Locate the cell with the specified text and output its (X, Y) center coordinate. 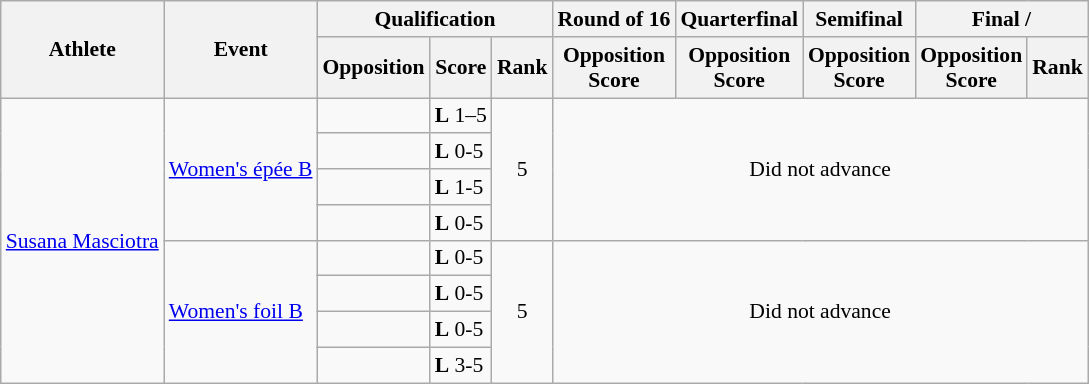
Susana Masciotra (82, 240)
Opposition (374, 68)
Women's épée B (241, 169)
Qualification (436, 19)
L 3-5 (461, 365)
Semifinal (859, 19)
Final / (1002, 19)
Quarterfinal (739, 19)
L 1–5 (461, 116)
Athlete (82, 50)
Round of 16 (614, 19)
L 1-5 (461, 187)
Score (461, 68)
Event (241, 50)
Women's foil B (241, 311)
